Capture the cell that displays the provided text and extract its [X, Y] central coordinate. 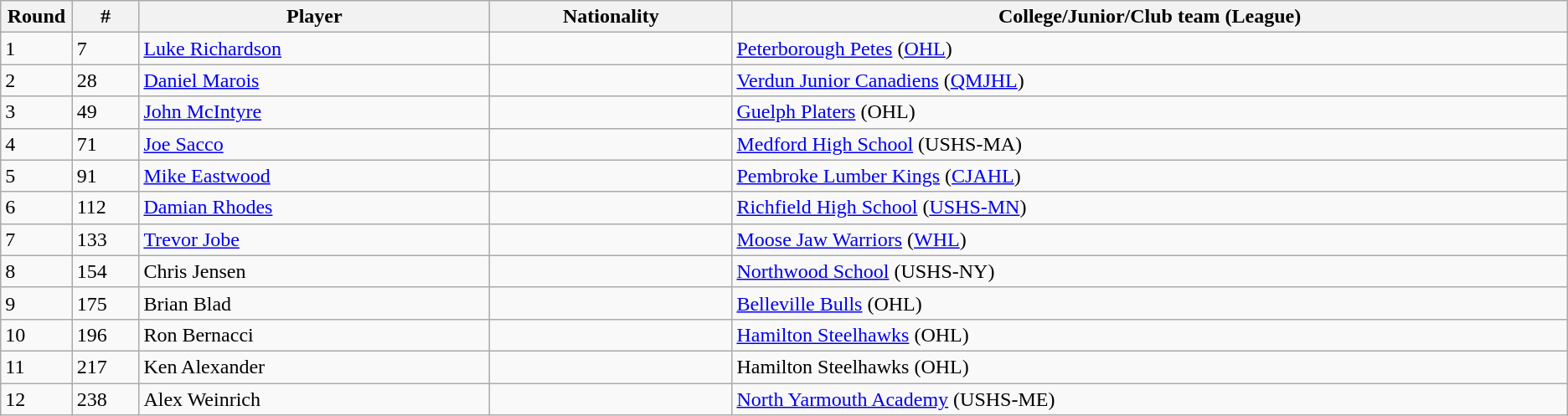
11 [37, 367]
Medford High School (USHS-MA) [1149, 144]
North Yarmouth Academy (USHS-ME) [1149, 399]
Moose Jaw Warriors (WHL) [1149, 239]
College/Junior/Club team (League) [1149, 17]
Daniel Marois [315, 80]
Brian Blad [315, 303]
154 [106, 271]
12 [37, 399]
238 [106, 399]
1 [37, 49]
8 [37, 271]
Ron Bernacci [315, 335]
Richfield High School (USHS-MN) [1149, 208]
4 [37, 144]
112 [106, 208]
Chris Jensen [315, 271]
Nationality [611, 17]
Round [37, 17]
Trevor Jobe [315, 239]
217 [106, 367]
3 [37, 112]
Pembroke Lumber Kings (CJAHL) [1149, 176]
Peterborough Petes (OHL) [1149, 49]
# [106, 17]
2 [37, 80]
91 [106, 176]
9 [37, 303]
5 [37, 176]
10 [37, 335]
Alex Weinrich [315, 399]
Guelph Platers (OHL) [1149, 112]
Joe Sacco [315, 144]
Damian Rhodes [315, 208]
196 [106, 335]
Northwood School (USHS-NY) [1149, 271]
71 [106, 144]
133 [106, 239]
49 [106, 112]
175 [106, 303]
Belleville Bulls (OHL) [1149, 303]
Luke Richardson [315, 49]
28 [106, 80]
Mike Eastwood [315, 176]
Ken Alexander [315, 367]
Verdun Junior Canadiens (QMJHL) [1149, 80]
Player [315, 17]
John McIntyre [315, 112]
6 [37, 208]
